From the cell containing the given text, extract its center point as [X, Y] coordinate. 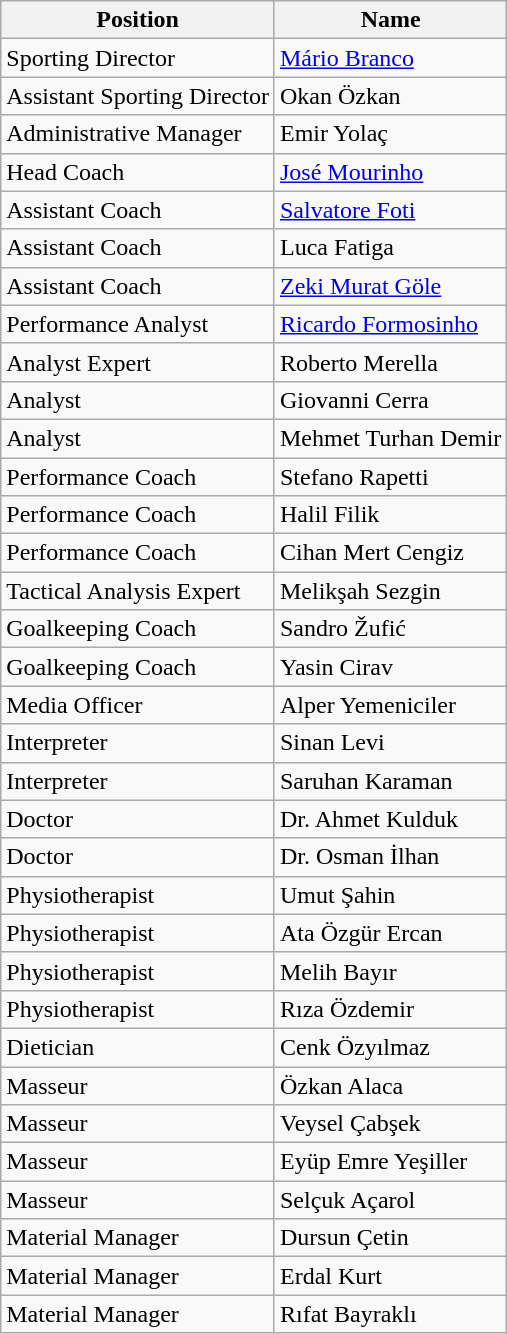
Roberto Merella [390, 362]
Veysel Çabşek [390, 1124]
Cihan Mert Cengiz [390, 553]
Assistant Sporting Director [138, 96]
Eyüp Emre Yeşiller [390, 1162]
Umut Şahin [390, 895]
Alper Yemeniciler [390, 705]
Saruhan Karaman [390, 781]
Emir Yolaç [390, 134]
Selçuk Açarol [390, 1200]
Giovanni Cerra [390, 400]
Melih Bayır [390, 971]
Dietician [138, 1047]
Özkan Alaca [390, 1085]
Performance Analyst [138, 324]
Analyst Expert [138, 362]
Ata Özgür Ercan [390, 933]
Tactical Analysis Expert [138, 591]
Mehmet Turhan Demir [390, 438]
Luca Fatiga [390, 248]
José Mourinho [390, 172]
Stefano Rapetti [390, 477]
Halil Filik [390, 515]
Dursun Çetin [390, 1238]
Sinan Levi [390, 743]
Head Coach [138, 172]
Zeki Murat Göle [390, 286]
Melikşah Sezgin [390, 591]
Dr. Ahmet Kulduk [390, 819]
Cenk Özyılmaz [390, 1047]
Rıza Özdemir [390, 1009]
Okan Özkan [390, 96]
Name [390, 20]
Rıfat Bayraklı [390, 1314]
Sandro Žufić [390, 629]
Media Officer [138, 705]
Ricardo Formosinho [390, 324]
Administrative Manager [138, 134]
Position [138, 20]
Mário Branco [390, 58]
Yasin Cirav [390, 667]
Salvatore Foti [390, 210]
Dr. Osman İlhan [390, 857]
Sporting Director [138, 58]
Erdal Kurt [390, 1276]
